Provide the (X, Y) coordinate of the cell's center where the given text is located.  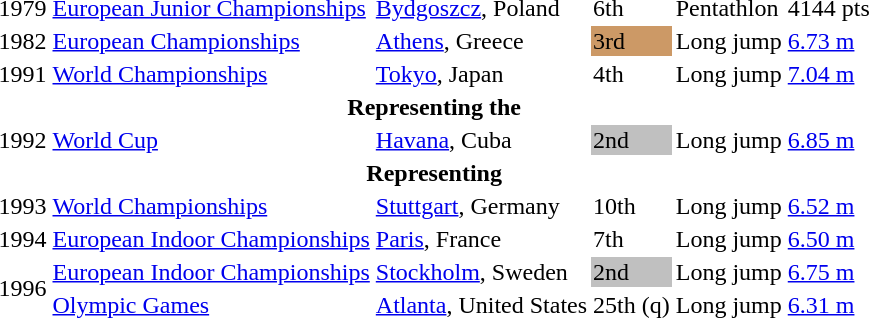
4th (632, 74)
7th (632, 239)
Tokyo, Japan (481, 74)
3rd (632, 41)
World Cup (211, 140)
European Championships (211, 41)
Stuttgart, Germany (481, 206)
10th (632, 206)
Athens, Greece (481, 41)
Stockholm, Sweden (481, 272)
Havana, Cuba (481, 140)
Paris, France (481, 239)
